Output the [x, y] coordinate of the center of the cell containing the given text.  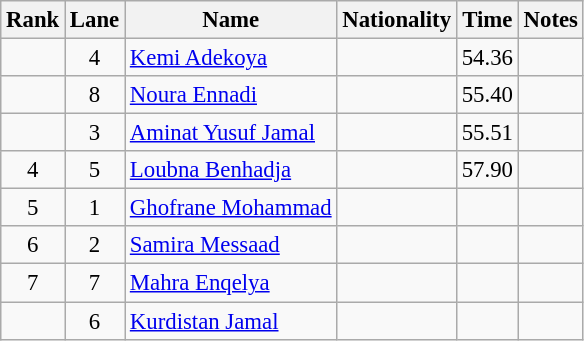
Lane [95, 20]
55.51 [487, 133]
2 [95, 245]
Samira Messaad [231, 245]
54.36 [487, 58]
Loubna Benhadja [231, 170]
Noura Ennadi [231, 95]
Time [487, 20]
3 [95, 133]
Rank [33, 20]
Nationality [396, 20]
8 [95, 95]
Ghofrane Mohammad [231, 208]
Name [231, 20]
Notes [550, 20]
Kurdistan Jamal [231, 321]
Kemi Adekoya [231, 58]
57.90 [487, 170]
Aminat Yusuf Jamal [231, 133]
Mahra Enqelya [231, 283]
55.40 [487, 95]
1 [95, 208]
